Locate the cell with the specified text and output its (X, Y) center coordinate. 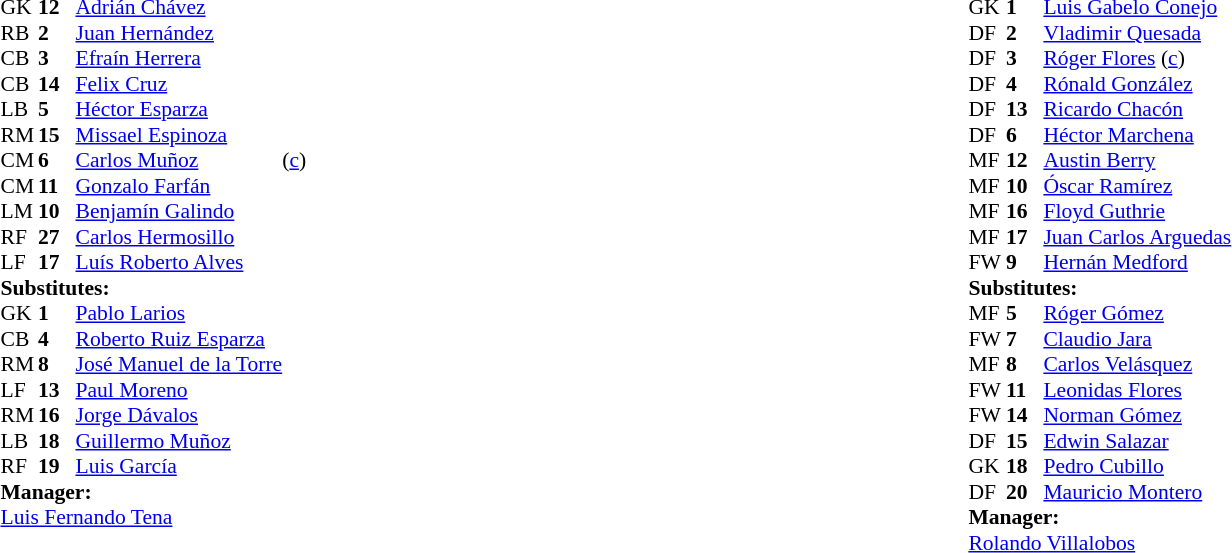
Luís Roberto Alves (178, 263)
Héctor Marchena (1137, 135)
RB (19, 33)
Óscar Ramírez (1137, 186)
Juan Hernández (178, 33)
Paul Moreno (178, 390)
Hernán Medford (1137, 263)
Mauricio Montero (1137, 492)
Roberto Ruiz Esparza (178, 339)
Luis Fernando Tena (153, 517)
Luis García (178, 467)
7 (1025, 339)
Jorge Dávalos (178, 415)
Ricardo Chacón (1137, 109)
Claudio Jara (1137, 339)
Carlos Muñoz (178, 161)
Carlos Velásquez (1137, 365)
Edwin Salazar (1137, 441)
Rónald González (1137, 84)
20 (1025, 492)
Austin Berry (1137, 161)
Guillermo Muñoz (178, 441)
Efraín Herrera (178, 59)
José Manuel de la Torre (178, 365)
Leonidas Flores (1137, 390)
Pedro Cubillo (1137, 467)
LM (19, 211)
Missael Espinoza (178, 135)
9 (1025, 263)
Gonzalo Farfán (178, 186)
Juan Carlos Arguedas (1137, 237)
Róger Gómez (1137, 313)
27 (57, 237)
Norman Gómez (1137, 415)
12 (1025, 161)
Róger Flores (c) (1137, 59)
(c) (294, 161)
Carlos Hermosillo (178, 237)
1 (57, 313)
19 (57, 467)
Pablo Larios (178, 313)
Felix Cruz (178, 84)
Héctor Esparza (178, 109)
Floyd Guthrie (1137, 211)
Vladimir Quesada (1137, 33)
Benjamín Galindo (178, 211)
